Find where the given text appears and provide that cell's center as [X, Y] coordinate. 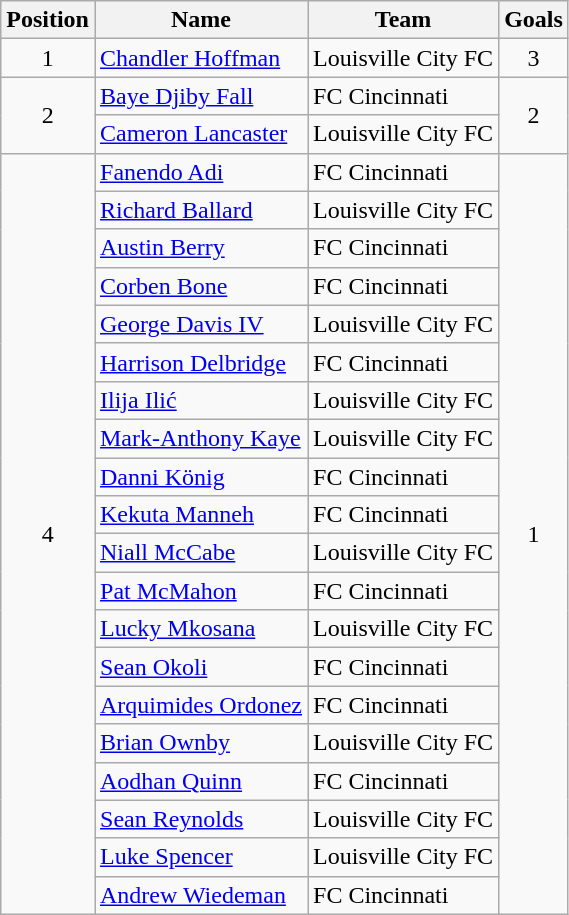
Austin Berry [200, 248]
Arquimides Ordonez [200, 705]
Niall McCabe [200, 553]
4 [48, 534]
Mark-Anthony Kaye [200, 438]
Richard Ballard [200, 210]
Andrew Wiedeman [200, 895]
Aodhan Quinn [200, 781]
Ilija Ilić [200, 400]
Brian Ownby [200, 743]
Corben Bone [200, 286]
Chandler Hoffman [200, 58]
Goals [534, 20]
3 [534, 58]
Cameron Lancaster [200, 134]
Sean Reynolds [200, 819]
George Davis IV [200, 324]
Sean Okoli [200, 667]
Kekuta Manneh [200, 515]
Lucky Mkosana [200, 629]
Position [48, 20]
Luke Spencer [200, 857]
Baye Djiby Fall [200, 96]
Fanendo Adi [200, 172]
Danni König [200, 477]
Harrison Delbridge [200, 362]
Team [404, 20]
Name [200, 20]
Pat McMahon [200, 591]
